Determine the (x, y) coordinate at the center of the cell enclosing the given text.  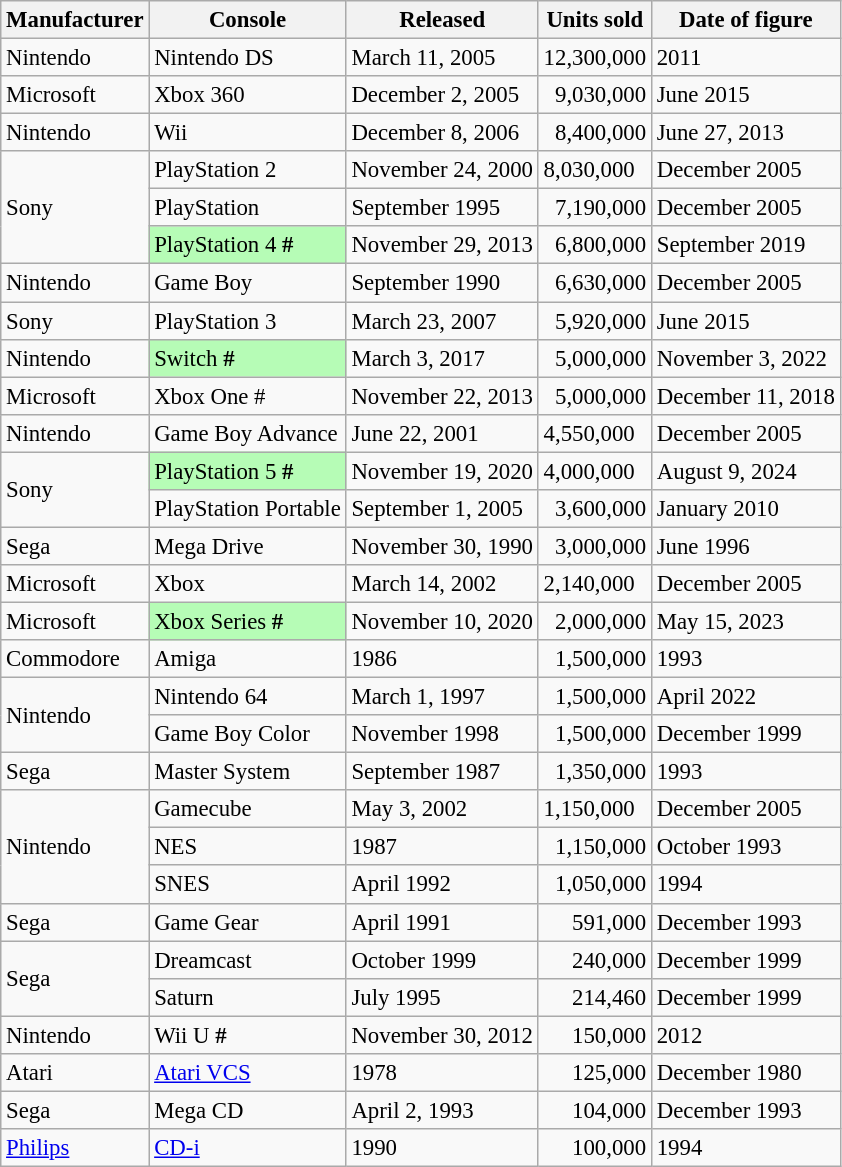
July 1995 (442, 997)
4,550,000 (594, 433)
June 22, 2001 (442, 433)
November 19, 2020 (442, 471)
Amiga (248, 659)
SNES (248, 885)
August 9, 2024 (746, 471)
March 11, 2005 (442, 58)
1,350,000 (594, 772)
November 24, 2000 (442, 170)
April 1991 (442, 922)
Atari VCS (248, 1073)
2011 (746, 58)
January 2010 (746, 509)
September 1990 (442, 283)
October 1993 (746, 847)
March 3, 2017 (442, 358)
4,000,000 (594, 471)
November 3, 2022 (746, 358)
3,000,000 (594, 546)
1987 (442, 847)
150,000 (594, 1035)
Released (442, 20)
240,000 (594, 960)
Game Boy (248, 283)
5,920,000 (594, 321)
125,000 (594, 1073)
2,140,000 (594, 584)
Wii U # (248, 1035)
May 3, 2002 (442, 809)
November 10, 2020 (442, 621)
8,400,000 (594, 133)
Mega Drive (248, 546)
Saturn (248, 997)
November 29, 2013 (442, 245)
Date of figure (746, 20)
Commodore (75, 659)
2,000,000 (594, 621)
June 1996 (746, 546)
Game Gear (248, 922)
Game Boy Color (248, 734)
December 2, 2005 (442, 95)
12,300,000 (594, 58)
September 1, 2005 (442, 509)
PlayStation Portable (248, 509)
PlayStation 3 (248, 321)
Philips (75, 1148)
Atari (75, 1073)
1986 (442, 659)
9,030,000 (594, 95)
Nintendo DS (248, 58)
November 30, 1990 (442, 546)
March 23, 2007 (442, 321)
8,030,000 (594, 170)
PlayStation 4 # (248, 245)
3,600,000 (594, 509)
6,800,000 (594, 245)
May 15, 2023 (746, 621)
Console (248, 20)
June 27, 2013 (746, 133)
Mega CD (248, 1110)
214,460 (594, 997)
PlayStation 5 # (248, 471)
April 1992 (442, 885)
December 8, 2006 (442, 133)
7,190,000 (594, 208)
Gamecube (248, 809)
1978 (442, 1073)
6,630,000 (594, 283)
Switch # (248, 358)
December 11, 2018 (746, 396)
November 1998 (442, 734)
Units sold (594, 20)
Manufacturer (75, 20)
Master System (248, 772)
September 2019 (746, 245)
March 14, 2002 (442, 584)
Xbox Series # (248, 621)
2012 (746, 1035)
Xbox 360 (248, 95)
November 22, 2013 (442, 396)
September 1987 (442, 772)
Dreamcast (248, 960)
NES (248, 847)
Xbox One # (248, 396)
September 1995 (442, 208)
PlayStation 2 (248, 170)
April 2, 1993 (442, 1110)
April 2022 (746, 697)
October 1999 (442, 960)
104,000 (594, 1110)
100,000 (594, 1148)
CD-i (248, 1148)
December 1980 (746, 1073)
1,050,000 (594, 885)
1990 (442, 1148)
November 30, 2012 (442, 1035)
March 1, 1997 (442, 697)
Wii (248, 133)
PlayStation (248, 208)
Xbox (248, 584)
Nintendo 64 (248, 697)
Game Boy Advance (248, 433)
591,000 (594, 922)
